Return the [x, y] coordinate for the center point of the cell that contains the specified text.  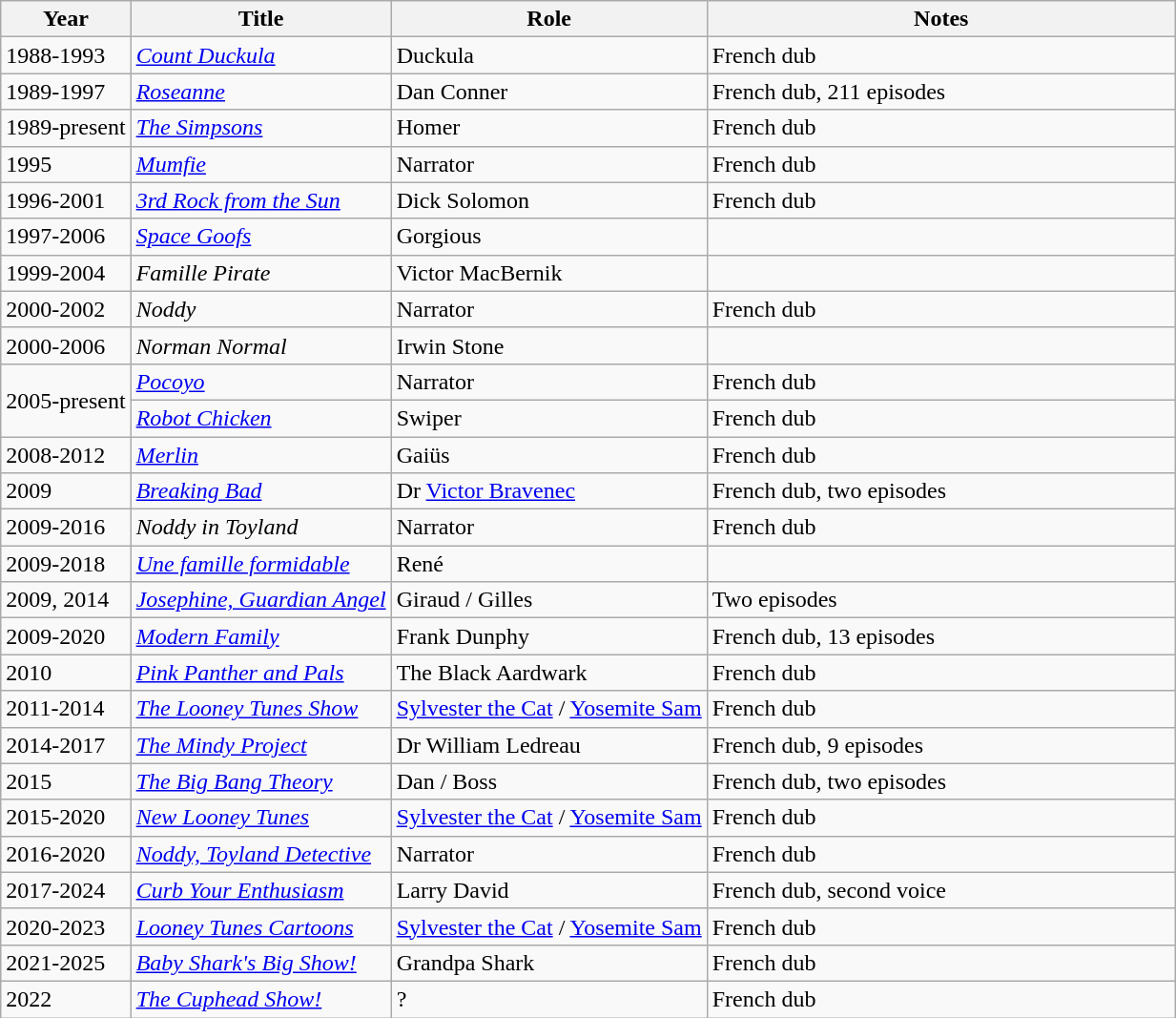
French dub, 9 episodes [940, 745]
Famille Pirate [261, 273]
The Black Aardwark [549, 673]
Noddy in Toyland [261, 528]
Count Duckula [261, 55]
Dan / Boss [549, 781]
2021-2025 [66, 963]
The Big Bang Theory [261, 781]
2008-2012 [66, 455]
Year [66, 19]
1989-1997 [66, 92]
Breaking Bad [261, 491]
Josephine, Guardian Angel [261, 600]
Pink Panther and Pals [261, 673]
3rd Rock from the Sun [261, 200]
1989-present [66, 128]
French dub, 13 episodes [940, 636]
2020-2023 [66, 926]
2015-2020 [66, 818]
Noddy [261, 309]
Irwin Stone [549, 345]
2014-2017 [66, 745]
Role [549, 19]
2010 [66, 673]
The Simpsons [261, 128]
Title [261, 19]
Duckula [549, 55]
Frank Dunphy [549, 636]
1988-1993 [66, 55]
Dr Victor Bravenec [549, 491]
2009-2020 [66, 636]
Roseanne [261, 92]
René [549, 564]
Two episodes [940, 600]
2015 [66, 781]
Looney Tunes Cartoons [261, 926]
Curb Your Enthusiasm [261, 890]
Giraud / Gilles [549, 600]
Noddy, Toyland Detective [261, 854]
The Mindy Project [261, 745]
2000-2006 [66, 345]
1996-2001 [66, 200]
Dr William Ledreau [549, 745]
2009-2018 [66, 564]
2017-2024 [66, 890]
1995 [66, 164]
Baby Shark's Big Show! [261, 963]
Une famille formidable [261, 564]
Gorgious [549, 237]
French dub, 211 episodes [940, 92]
Merlin [261, 455]
Pocoyo [261, 382]
Larry David [549, 890]
Swiper [549, 418]
? [549, 999]
2009, 2014 [66, 600]
2000-2002 [66, 309]
Robot Chicken [261, 418]
1999-2004 [66, 273]
Notes [940, 19]
New Looney Tunes [261, 818]
2016-2020 [66, 854]
2009-2016 [66, 528]
Modern Family [261, 636]
Grandpa Shark [549, 963]
Dick Solomon [549, 200]
Victor MacBernik [549, 273]
Homer [549, 128]
The Cuphead Show! [261, 999]
Norman Normal [261, 345]
The Looney Tunes Show [261, 709]
Dan Conner [549, 92]
2011-2014 [66, 709]
2005-present [66, 400]
Mumfie [261, 164]
1997-2006 [66, 237]
2009 [66, 491]
Gaiüs [549, 455]
French dub, second voice [940, 890]
2022 [66, 999]
Space Goofs [261, 237]
